Capture the cell that displays the provided text and extract its (X, Y) central coordinate. 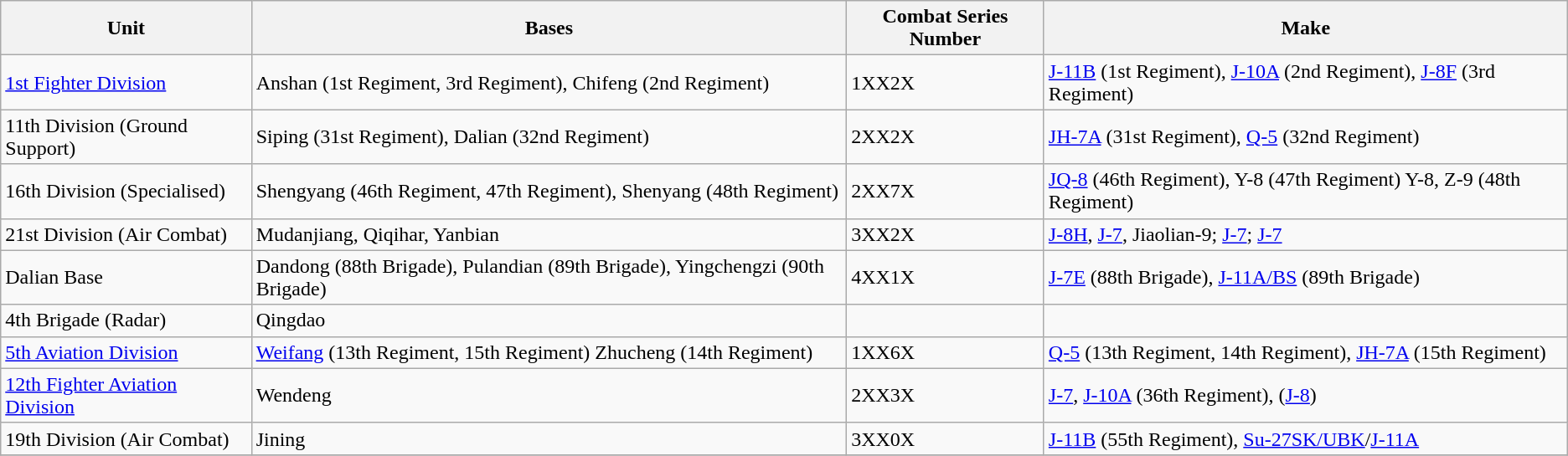
J-7E (88th Brigade), J-11A/BS (89th Brigade) (1305, 278)
12th Fighter Aviation Division (126, 395)
1st Fighter Division (126, 82)
2XX3X (946, 395)
Combat Series Number (946, 28)
Wendeng (549, 395)
1XX6X (946, 352)
Jining (549, 438)
4th Brigade (Radar) (126, 320)
16th Division (Specialised) (126, 191)
19th Division (Air Combat) (126, 438)
Bases (549, 28)
1XX2X (946, 82)
Siping (31st Regiment), Dalian (32nd Regiment) (549, 137)
Dalian Base (126, 278)
JH-7A (31st Regiment), Q-5 (32nd Regiment) (1305, 137)
11th Division (Ground Support) (126, 137)
2XX7X (946, 191)
Qingdao (549, 320)
Unit (126, 28)
2XX2X (946, 137)
21st Division (Air Combat) (126, 234)
Dandong (88th Brigade), Pulandian (89th Brigade), Yingchengzi (90th Brigade) (549, 278)
J-11B (1st Regiment), J-10A (2nd Regiment), J-8F (3rd Regiment) (1305, 82)
Q-5 (13th Regiment, 14th Regiment), JH-7A (15th Regiment) (1305, 352)
Mudanjiang, Qiqihar, Yanbian (549, 234)
5th Aviation Division (126, 352)
3XX0X (946, 438)
3XX2X (946, 234)
J-7, J-10A (36th Regiment), (J-8) (1305, 395)
Make (1305, 28)
Shengyang (46th Regiment, 47th Regiment), Shenyang (48th Regiment) (549, 191)
Weifang (13th Regiment, 15th Regiment) Zhucheng (14th Regiment) (549, 352)
Anshan (1st Regiment, 3rd Regiment), Chifeng (2nd Regiment) (549, 82)
J-8H, J-7, Jiaolian-9; J-7; J-7 (1305, 234)
4XX1X (946, 278)
JQ-8 (46th Regiment), Y-8 (47th Regiment) Y-8, Z-9 (48th Regiment) (1305, 191)
J-11B (55th Regiment), Su-27SK/UBK/J-11A (1305, 438)
